Capture the cell that displays the provided text and extract its (x, y) central coordinate. 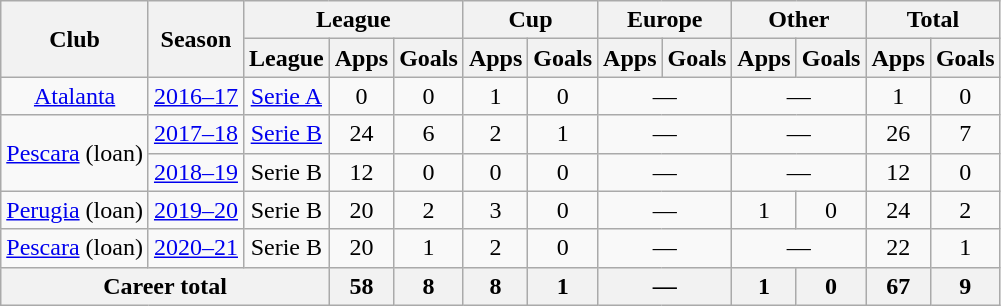
7 (965, 134)
Season (196, 39)
58 (361, 286)
2020–21 (196, 248)
Serie A (286, 96)
Cup (530, 20)
2019–20 (196, 210)
Club (75, 39)
2018–19 (196, 172)
Europe (665, 20)
9 (965, 286)
67 (898, 286)
Career total (165, 286)
22 (898, 248)
Perugia (loan) (75, 210)
6 (429, 134)
26 (898, 134)
2016–17 (196, 96)
2017–18 (196, 134)
Other (799, 20)
3 (495, 210)
Atalanta (75, 96)
Total (933, 20)
